Return (x, y) of the center of cell containing provided text 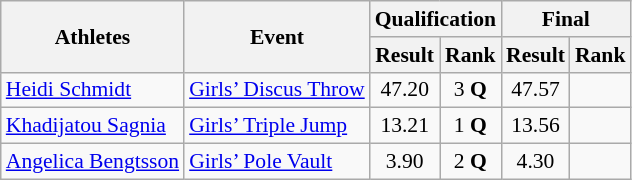
Final (566, 19)
Girls’ Triple Jump (277, 126)
Event (277, 36)
Athletes (92, 36)
Girls’ Pole Vault (277, 162)
4.30 (536, 162)
1 Q (470, 126)
3.90 (405, 162)
47.20 (405, 90)
Heidi Schmidt (92, 90)
13.21 (405, 126)
13.56 (536, 126)
2 Q (470, 162)
Angelica Bengtsson (92, 162)
Khadijatou Sagnia (92, 126)
Girls’ Discus Throw (277, 90)
Qualification (436, 19)
47.57 (536, 90)
3 Q (470, 90)
